Search for the cell housing the specified text and yield its (X, Y) center coordinate. 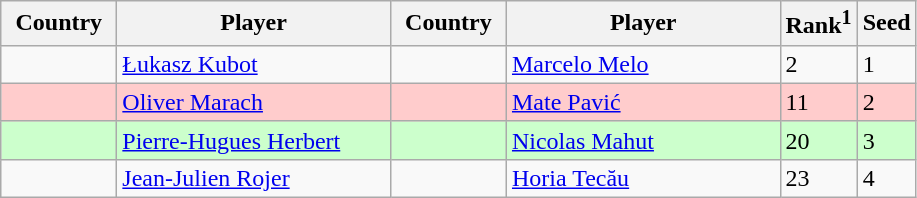
11 (818, 102)
3 (886, 140)
Nicolas Mahut (643, 140)
Oliver Marach (254, 102)
4 (886, 178)
Horia Tecău (643, 178)
23 (818, 178)
Jean-Julien Rojer (254, 178)
Seed (886, 24)
Marcelo Melo (643, 64)
Pierre-Hugues Herbert (254, 140)
20 (818, 140)
1 (886, 64)
Łukasz Kubot (254, 64)
Mate Pavić (643, 102)
Rank1 (818, 24)
